Return the (x, y) coordinate for the center point of the cell that contains the specified text.  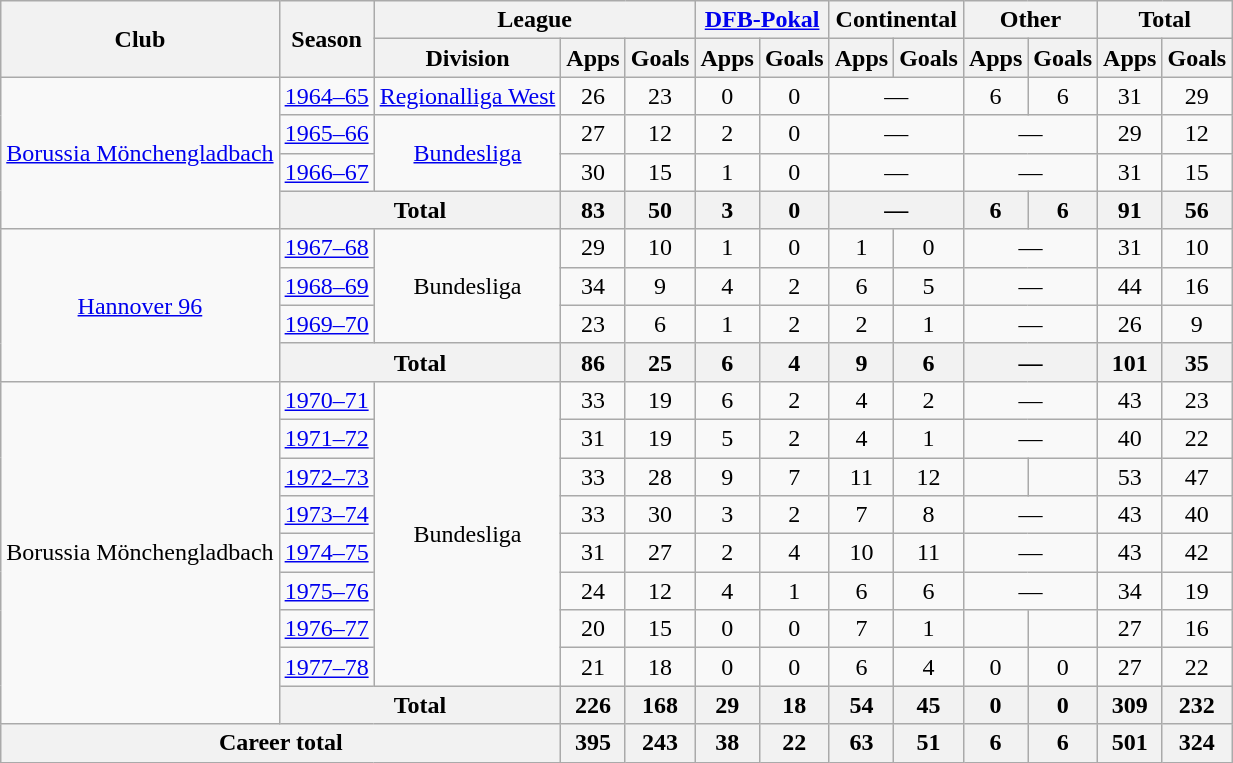
226 (593, 705)
Hannover 96 (140, 305)
1969–70 (326, 324)
1973–74 (326, 515)
232 (1197, 705)
League (534, 20)
25 (660, 362)
1965–66 (326, 134)
86 (593, 362)
1964–65 (326, 96)
101 (1130, 362)
1974–75 (326, 553)
1972–73 (326, 477)
56 (1197, 210)
Regionalliga West (468, 96)
501 (1130, 743)
DFB-Pokal (762, 20)
168 (660, 705)
54 (861, 705)
63 (861, 743)
Other (1030, 20)
Season (326, 39)
Continental (896, 20)
395 (593, 743)
1968–69 (326, 286)
50 (660, 210)
35 (1197, 362)
1977–78 (326, 667)
83 (593, 210)
51 (929, 743)
47 (1197, 477)
243 (660, 743)
Division (468, 58)
1976–77 (326, 629)
91 (1130, 210)
1966–67 (326, 172)
Club (140, 39)
21 (593, 667)
Career total (281, 743)
309 (1130, 705)
1967–68 (326, 248)
45 (929, 705)
44 (1130, 286)
1971–72 (326, 438)
8 (929, 515)
324 (1197, 743)
1970–71 (326, 400)
38 (727, 743)
24 (593, 591)
42 (1197, 553)
20 (593, 629)
28 (660, 477)
1975–76 (326, 591)
53 (1130, 477)
